For the text-containing cell, return its midpoint in (X, Y) coordinate format. 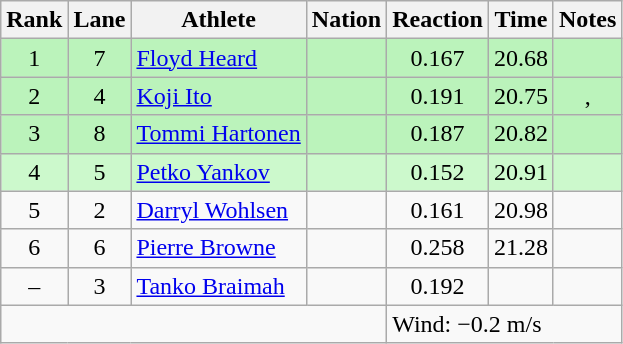
Reaction (438, 20)
Tommi Hartonen (218, 134)
7 (100, 58)
8 (100, 134)
0.258 (438, 248)
Floyd Heard (218, 58)
Pierre Browne (218, 248)
1 (34, 58)
0.167 (438, 58)
Darryl Wohlsen (218, 210)
20.82 (520, 134)
0.161 (438, 210)
21.28 (520, 248)
20.75 (520, 96)
Koji Ito (218, 96)
Tanko Braimah (218, 286)
, (587, 96)
0.192 (438, 286)
Lane (100, 20)
0.187 (438, 134)
Rank (34, 20)
20.91 (520, 172)
20.68 (520, 58)
Athlete (218, 20)
0.191 (438, 96)
Nation (346, 20)
Time (520, 20)
– (34, 286)
Wind: −0.2 m/s (504, 324)
Petko Yankov (218, 172)
Notes (587, 20)
0.152 (438, 172)
20.98 (520, 210)
